Provide the (x, y) coordinate of the cell's center where the given text is located.  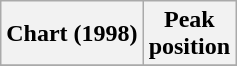
Peakposition (189, 34)
Chart (1998) (72, 34)
